Search for the cell housing the specified text and yield its (X, Y) center coordinate. 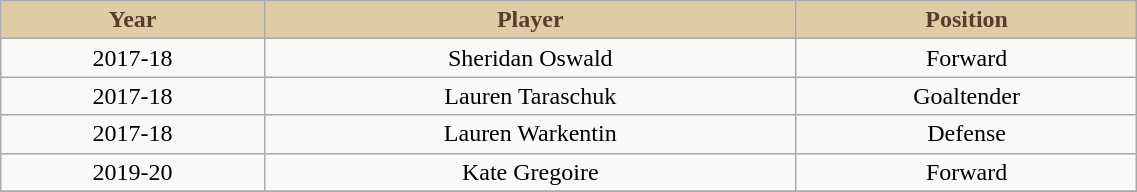
Player (530, 20)
Lauren Warkentin (530, 134)
Position (966, 20)
Kate Gregoire (530, 172)
Lauren Taraschuk (530, 96)
2019-20 (132, 172)
Year (132, 20)
Goaltender (966, 96)
Defense (966, 134)
Sheridan Oswald (530, 58)
